Find where the given text appears and provide that cell's center as [X, Y] coordinate. 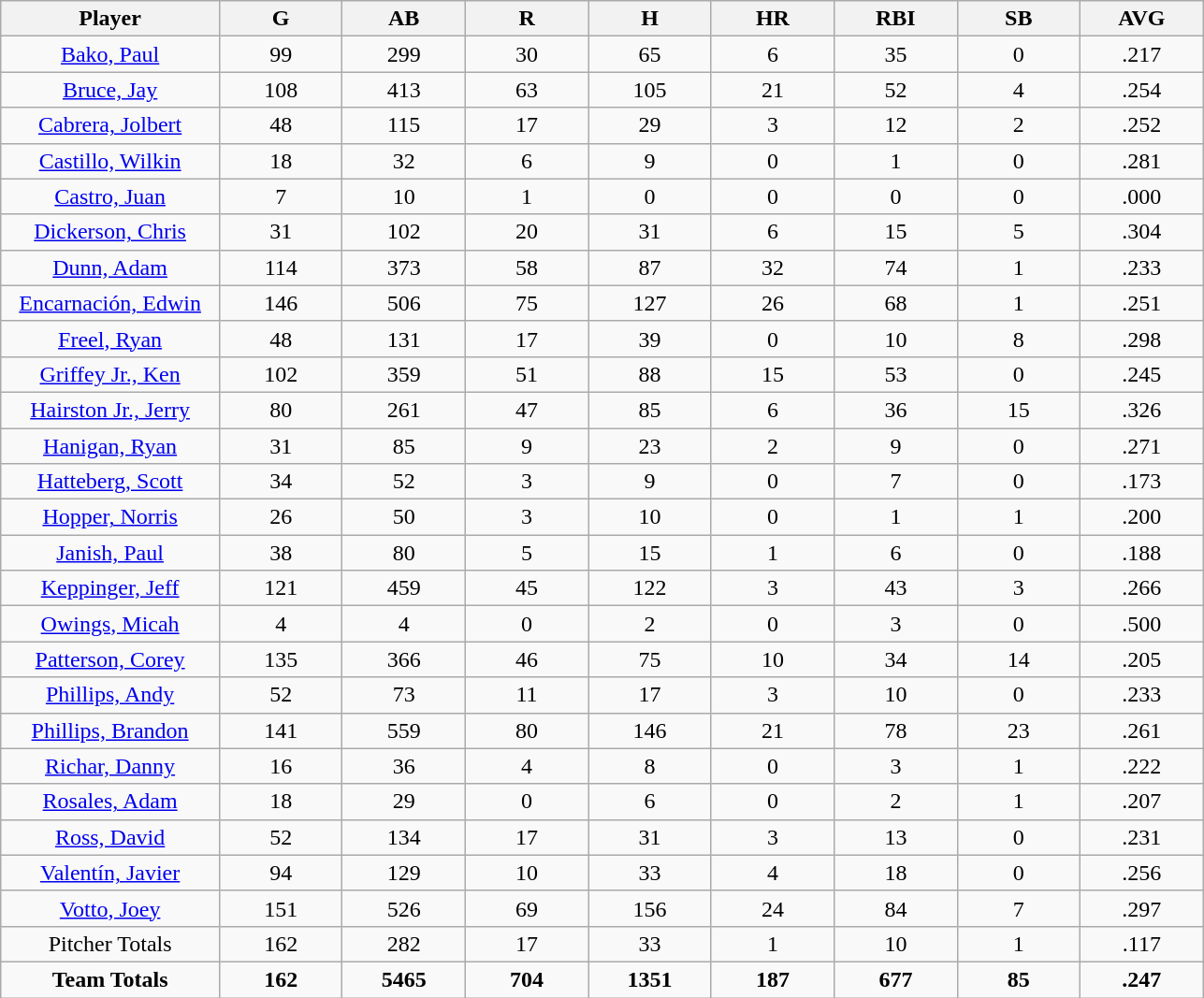
Hatteberg, Scott [110, 482]
.217 [1142, 54]
20 [526, 232]
.304 [1142, 232]
.251 [1142, 303]
Pitcher Totals [110, 944]
.266 [1142, 588]
187 [773, 979]
12 [896, 125]
Keppinger, Jeff [110, 588]
68 [896, 303]
Dunn, Adam [110, 268]
108 [281, 90]
47 [526, 410]
122 [649, 588]
99 [281, 54]
366 [404, 659]
39 [649, 339]
5465 [404, 979]
87 [649, 268]
.245 [1142, 374]
704 [526, 979]
45 [526, 588]
Patterson, Corey [110, 659]
Hopper, Norris [110, 517]
Richar, Danny [110, 766]
Votto, Joey [110, 908]
.173 [1142, 482]
.297 [1142, 908]
.256 [1142, 873]
73 [404, 695]
35 [896, 54]
Phillips, Andy [110, 695]
373 [404, 268]
74 [896, 268]
Freel, Ryan [110, 339]
.231 [1142, 837]
413 [404, 90]
134 [404, 837]
.271 [1142, 446]
24 [773, 908]
.298 [1142, 339]
51 [526, 374]
.281 [1142, 161]
.254 [1142, 90]
Hairston Jr., Jerry [110, 410]
43 [896, 588]
.222 [1142, 766]
94 [281, 873]
.500 [1142, 624]
Bako, Paul [110, 54]
.205 [1142, 659]
Phillips, Brandon [110, 730]
16 [281, 766]
.261 [1142, 730]
299 [404, 54]
Castillo, Wilkin [110, 161]
13 [896, 837]
127 [649, 303]
58 [526, 268]
Valentín, Javier [110, 873]
114 [281, 268]
.117 [1142, 944]
65 [649, 54]
559 [404, 730]
30 [526, 54]
38 [281, 553]
151 [281, 908]
121 [281, 588]
88 [649, 374]
506 [404, 303]
.247 [1142, 979]
G [281, 19]
63 [526, 90]
105 [649, 90]
Janish, Paul [110, 553]
46 [526, 659]
Player [110, 19]
.207 [1142, 802]
282 [404, 944]
RBI [896, 19]
526 [404, 908]
.200 [1142, 517]
R [526, 19]
84 [896, 908]
SB [1018, 19]
Bruce, Jay [110, 90]
141 [281, 730]
Cabrera, Jolbert [110, 125]
Rosales, Adam [110, 802]
Hanigan, Ryan [110, 446]
.252 [1142, 125]
Ross, David [110, 837]
Castro, Juan [110, 196]
.000 [1142, 196]
677 [896, 979]
Encarnación, Edwin [110, 303]
50 [404, 517]
AVG [1142, 19]
131 [404, 339]
1351 [649, 979]
.188 [1142, 553]
459 [404, 588]
H [649, 19]
Owings, Micah [110, 624]
53 [896, 374]
69 [526, 908]
359 [404, 374]
156 [649, 908]
AB [404, 19]
HR [773, 19]
14 [1018, 659]
11 [526, 695]
135 [281, 659]
78 [896, 730]
Griffey Jr., Ken [110, 374]
.326 [1142, 410]
Dickerson, Chris [110, 232]
261 [404, 410]
129 [404, 873]
Team Totals [110, 979]
115 [404, 125]
